Scan for the cell matching the given text and deliver its (X, Y) coordinate at center. 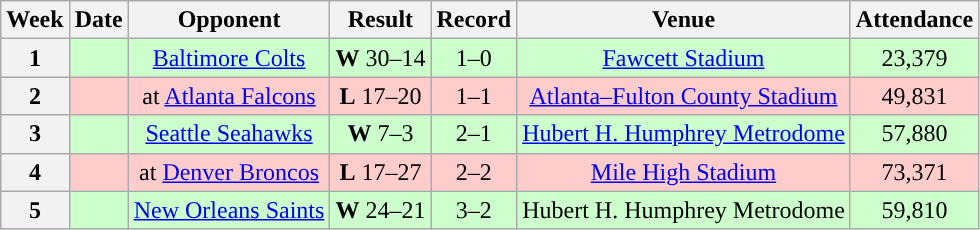
57,880 (914, 134)
Week (35, 20)
5 (35, 210)
Attendance (914, 20)
at Atlanta Falcons (229, 96)
New Orleans Saints (229, 210)
73,371 (914, 172)
Baltimore Colts (229, 58)
Seattle Seahawks (229, 134)
Fawcett Stadium (684, 58)
Result (380, 20)
at Denver Broncos (229, 172)
3–2 (474, 210)
23,379 (914, 58)
Venue (684, 20)
2–2 (474, 172)
Record (474, 20)
Atlanta–Fulton County Stadium (684, 96)
1–1 (474, 96)
2 (35, 96)
2–1 (474, 134)
4 (35, 172)
3 (35, 134)
Mile High Stadium (684, 172)
L 17–27 (380, 172)
W 30–14 (380, 58)
W 7–3 (380, 134)
Opponent (229, 20)
W 24–21 (380, 210)
Date (98, 20)
1 (35, 58)
1–0 (474, 58)
49,831 (914, 96)
59,810 (914, 210)
L 17–20 (380, 96)
